Return the (X, Y) coordinate for the center point of the cell that contains the specified text.  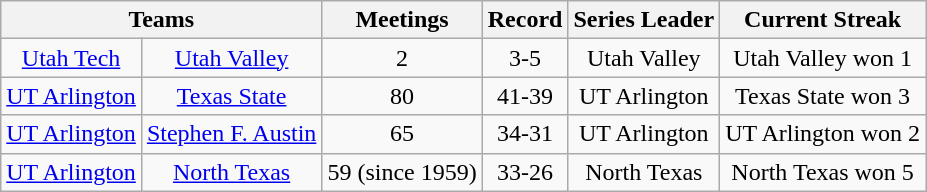
Utah Valley won 1 (823, 58)
UT Arlington won 2 (823, 134)
65 (402, 134)
Stephen F. Austin (231, 134)
41-39 (525, 96)
3-5 (525, 58)
Teams (162, 20)
North Texas won 5 (823, 172)
33-26 (525, 172)
Current Streak (823, 20)
Texas State (231, 96)
Series Leader (644, 20)
2 (402, 58)
Record (525, 20)
Meetings (402, 20)
59 (since 1959) (402, 172)
34-31 (525, 134)
Texas State won 3 (823, 96)
Utah Tech (72, 58)
80 (402, 96)
